From the cell containing the given text, extract its center point as (X, Y) coordinate. 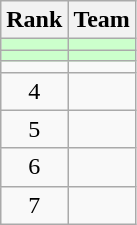
6 (34, 167)
Team (102, 20)
Rank (34, 20)
4 (34, 91)
7 (34, 205)
5 (34, 129)
